For the text-containing cell, return its midpoint in (x, y) coordinate format. 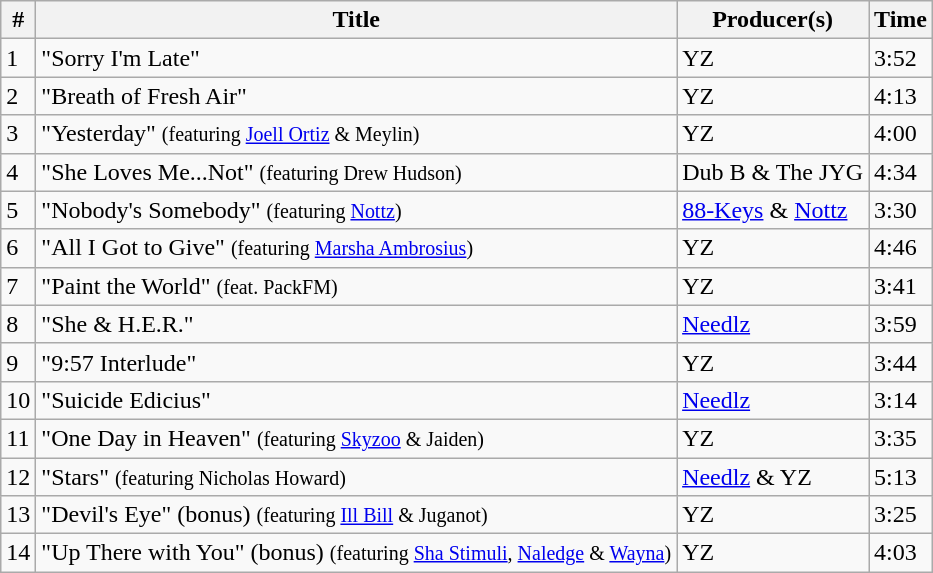
88-Keys & Nottz (773, 210)
10 (18, 400)
Dub B & The JYG (773, 172)
Time (901, 20)
"Breath of Fresh Air" (356, 96)
4:46 (901, 248)
"Paint the World" (feat. PackFM) (356, 286)
1 (18, 58)
3:25 (901, 515)
2 (18, 96)
"Suicide Edicius" (356, 400)
9 (18, 362)
"Sorry I'm Late" (356, 58)
6 (18, 248)
"Yesterday" (featuring Joell Ortiz & Meylin) (356, 134)
# (18, 20)
Needlz & YZ (773, 477)
3:35 (901, 438)
3:41 (901, 286)
13 (18, 515)
"Nobody's Somebody" (featuring Nottz) (356, 210)
4:03 (901, 553)
4:00 (901, 134)
Producer(s) (773, 20)
7 (18, 286)
5:13 (901, 477)
Title (356, 20)
4 (18, 172)
"Stars" (featuring Nicholas Howard) (356, 477)
"She & H.E.R." (356, 324)
4:13 (901, 96)
"She Loves Me...Not" (featuring Drew Hudson) (356, 172)
3 (18, 134)
8 (18, 324)
12 (18, 477)
4:34 (901, 172)
3:44 (901, 362)
"One Day in Heaven" (featuring Skyzoo & Jaiden) (356, 438)
14 (18, 553)
"9:57 Interlude" (356, 362)
3:14 (901, 400)
"Devil's Eye" (bonus) (featuring Ill Bill & Juganot) (356, 515)
"All I Got to Give" (featuring Marsha Ambrosius) (356, 248)
3:30 (901, 210)
"Up There with You" (bonus) (featuring Sha Stimuli, Naledge & Wayna) (356, 553)
3:52 (901, 58)
5 (18, 210)
3:59 (901, 324)
11 (18, 438)
